Locate the cell with the specified text and output its [x, y] center coordinate. 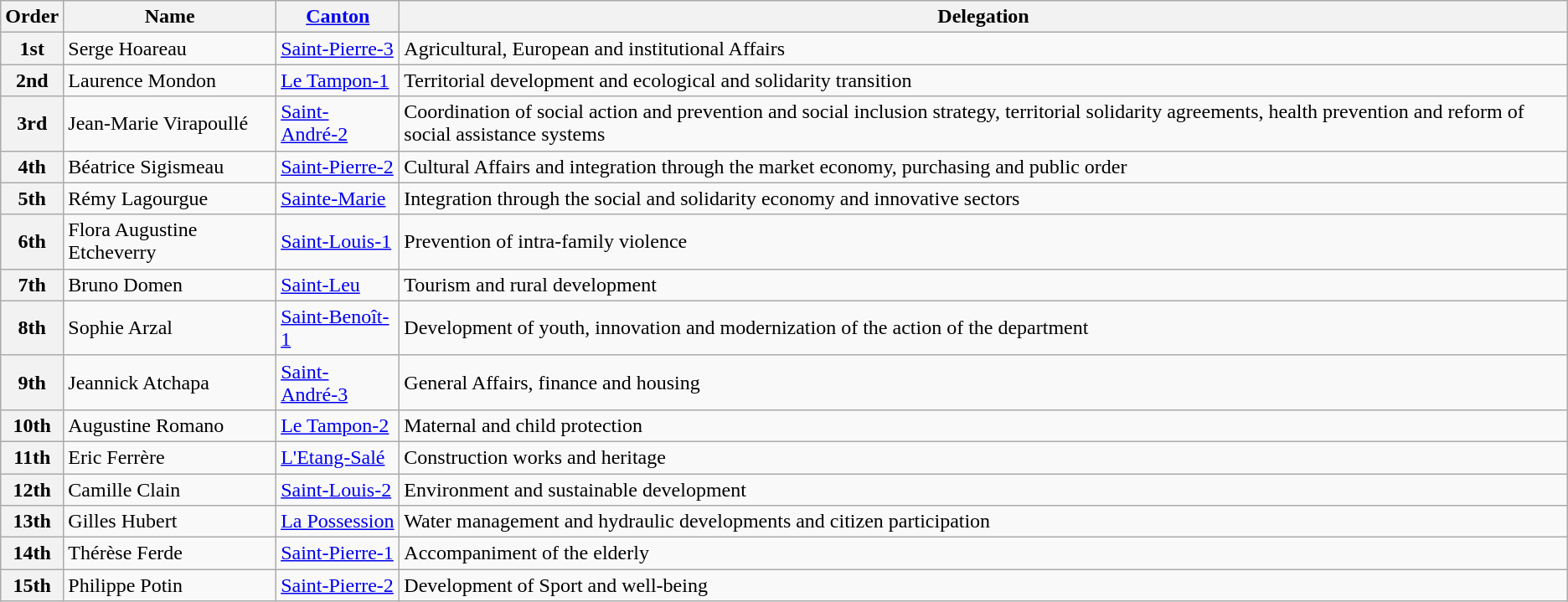
Saint-Louis-2 [338, 490]
Order [32, 17]
Eric Ferrère [170, 457]
1st [32, 49]
Jean-Marie Virapoullé [170, 124]
Sainte-Marie [338, 198]
Saint-Benoît-1 [338, 328]
14th [32, 553]
Jeannick Atchapa [170, 382]
Name [170, 17]
Maternal and child protection [983, 425]
12th [32, 490]
Agricultural, European and institutional Affairs [983, 49]
Le Tampon-2 [338, 425]
Thérèse Ferde [170, 553]
Tourism and rural development [983, 285]
Saint-Pierre-1 [338, 553]
15th [32, 585]
Laurence Mondon [170, 80]
Sophie Arzal [170, 328]
Rémy Lagourgue [170, 198]
9th [32, 382]
Philippe Potin [170, 585]
5th [32, 198]
Augustine Romano [170, 425]
3rd [32, 124]
8th [32, 328]
7th [32, 285]
Saint-Pierre-3 [338, 49]
Water management and hydraulic developments and citizen participation [983, 522]
Accompaniment of the elderly [983, 553]
Development of youth, innovation and modernization of the action of the department [983, 328]
Canton [338, 17]
Saint-Leu [338, 285]
Saint-André-3 [338, 382]
Saint-Louis-1 [338, 241]
Integration through the social and solidarity economy and innovative sectors [983, 198]
Prevention of intra-family violence [983, 241]
Territorial development and ecological and solidarity transition [983, 80]
Saint-André-2 [338, 124]
Camille Clain [170, 490]
Gilles Hubert [170, 522]
10th [32, 425]
Bruno Domen [170, 285]
4th [32, 167]
La Possession [338, 522]
Flora Augustine Etcheverry [170, 241]
General Affairs, finance and housing [983, 382]
Development of Sport and well-being [983, 585]
6th [32, 241]
13th [32, 522]
Delegation [983, 17]
L'Etang-Salé [338, 457]
11th [32, 457]
Cultural Affairs and integration through the market economy, purchasing and public order [983, 167]
Environment and sustainable development [983, 490]
2nd [32, 80]
Béatrice Sigismeau [170, 167]
Serge Hoareau [170, 49]
Le Tampon-1 [338, 80]
Construction works and heritage [983, 457]
